Return (X, Y) of the center of cell containing provided text 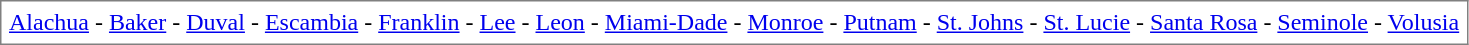
Alachua - Baker - Duval - Escambia - Franklin - Lee - Leon - Miami-Dade - Monroe - Putnam - St. Johns - St. Lucie - Santa Rosa - Seminole - Volusia (734, 23)
